Capture the cell that displays the provided text and extract its [x, y] central coordinate. 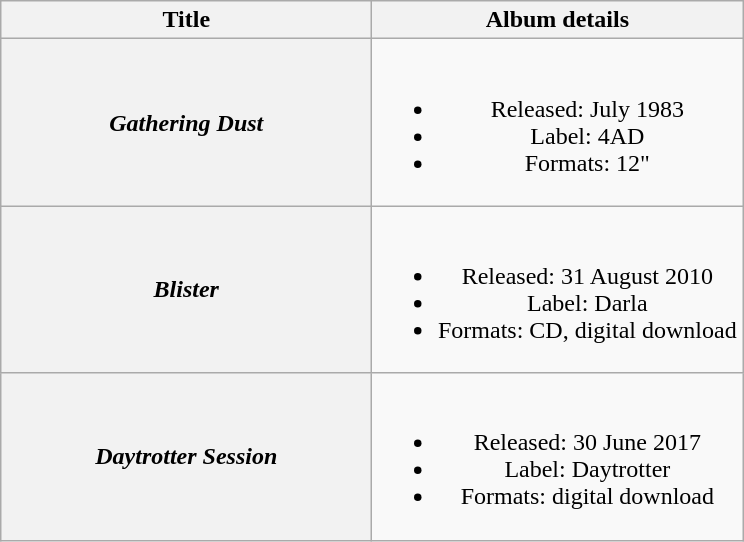
Blister [186, 290]
Released: 30 June 2017Label: DaytrotterFormats: digital download [558, 456]
Released: July 1983Label: 4ADFormats: 12" [558, 122]
Released: 31 August 2010Label: DarlaFormats: CD, digital download [558, 290]
Album details [558, 20]
Title [186, 20]
Gathering Dust [186, 122]
Daytrotter Session [186, 456]
